Detect which cell encompasses the target text, then output its (X, Y) center coordinate. 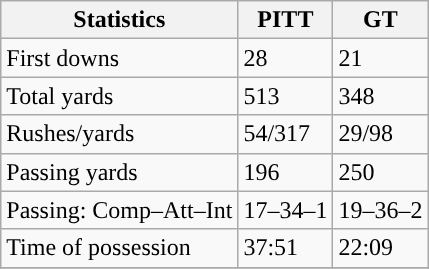
PITT (286, 20)
513 (286, 96)
Passing: Comp–Att–Int (120, 210)
22:09 (380, 248)
Rushes/yards (120, 134)
GT (380, 20)
28 (286, 58)
19–36–2 (380, 210)
196 (286, 172)
Total yards (120, 96)
17–34–1 (286, 210)
Statistics (120, 20)
348 (380, 96)
Passing yards (120, 172)
First downs (120, 58)
54/317 (286, 134)
37:51 (286, 248)
29/98 (380, 134)
Time of possession (120, 248)
250 (380, 172)
21 (380, 58)
